Capture the cell that displays the provided text and extract its [X, Y] central coordinate. 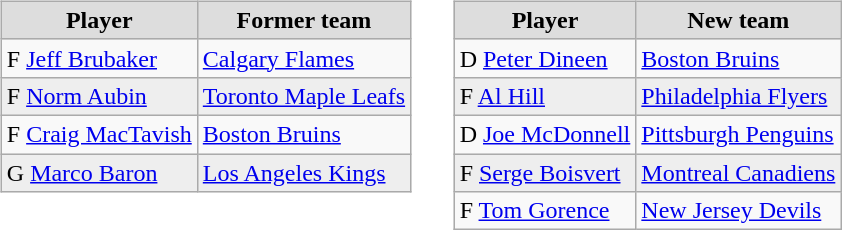
Pittsburgh Penguins [738, 134]
F Al Hill [545, 96]
Philadelphia Flyers [738, 96]
G Marco Baron [99, 173]
F Serge Boisvert [545, 173]
F Jeff Brubaker [99, 58]
Los Angeles Kings [304, 173]
Toronto Maple Leafs [304, 96]
F Tom Gorence [545, 211]
D Peter Dineen [545, 58]
New team [738, 20]
F Norm Aubin [99, 96]
Calgary Flames [304, 58]
D Joe McDonnell [545, 134]
Former team [304, 20]
New Jersey Devils [738, 211]
F Craig MacTavish [99, 134]
Montreal Canadiens [738, 173]
